Identify which cell holds the provided text, then report its (X, Y) central coordinate. 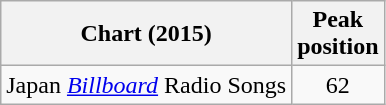
Japan Billboard Radio Songs (146, 85)
62 (338, 85)
Chart (2015) (146, 34)
Peakposition (338, 34)
